Identify which cell holds the provided text, then report its (X, Y) central coordinate. 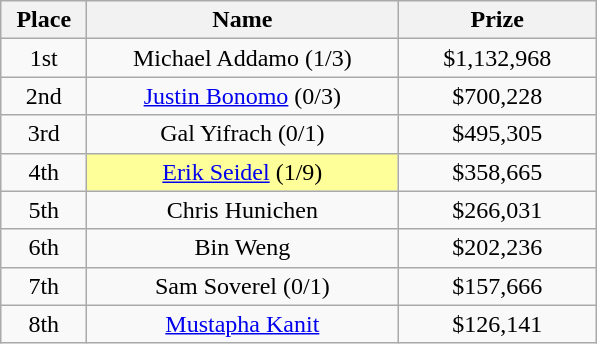
$700,228 (498, 96)
Chris Hunichen (242, 210)
3rd (44, 134)
Prize (498, 20)
Bin Weng (242, 248)
7th (44, 286)
$358,665 (498, 172)
Justin Bonomo (0/3) (242, 96)
2nd (44, 96)
5th (44, 210)
Erik Seidel (1/9) (242, 172)
$495,305 (498, 134)
Place (44, 20)
$157,666 (498, 286)
Michael Addamo (1/3) (242, 58)
$126,141 (498, 324)
Mustapha Kanit (242, 324)
$202,236 (498, 248)
1st (44, 58)
$1,132,968 (498, 58)
8th (44, 324)
Gal Yifrach (0/1) (242, 134)
4th (44, 172)
Sam Soverel (0/1) (242, 286)
6th (44, 248)
$266,031 (498, 210)
Name (242, 20)
